Determine the (x, y) coordinate at the center of the cell enclosing the given text.  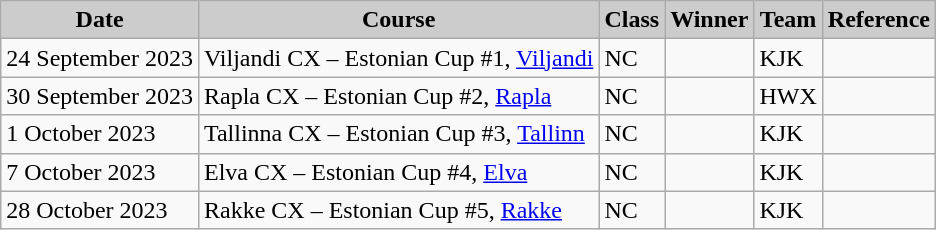
1 October 2023 (100, 134)
Viljandi CX – Estonian Cup #1, Viljandi (398, 58)
24 September 2023 (100, 58)
Elva CX – Estonian Cup #4, Elva (398, 172)
28 October 2023 (100, 210)
Team (788, 20)
Class (632, 20)
30 September 2023 (100, 96)
Reference (878, 20)
Rakke CX – Estonian Cup #5, Rakke (398, 210)
Tallinna CX – Estonian Cup #3, Tallinn (398, 134)
Date (100, 20)
Course (398, 20)
7 October 2023 (100, 172)
Winner (710, 20)
HWX (788, 96)
Rapla CX – Estonian Cup #2, Rapla (398, 96)
